Identify which cell holds the provided text, then report its [X, Y] central coordinate. 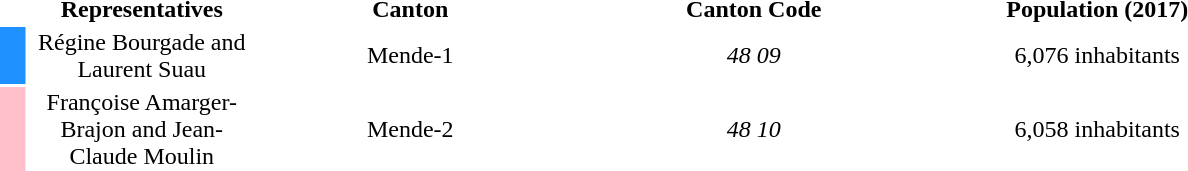
Mende-1 [410, 56]
Françoise Amarger-Brajon and Jean-Claude Moulin [142, 129]
48 09 [754, 56]
Mende-2 [410, 129]
Régine Bourgade and Laurent Suau [142, 56]
48 10 [754, 129]
